Identify which cell holds the provided text, then report its [X, Y] central coordinate. 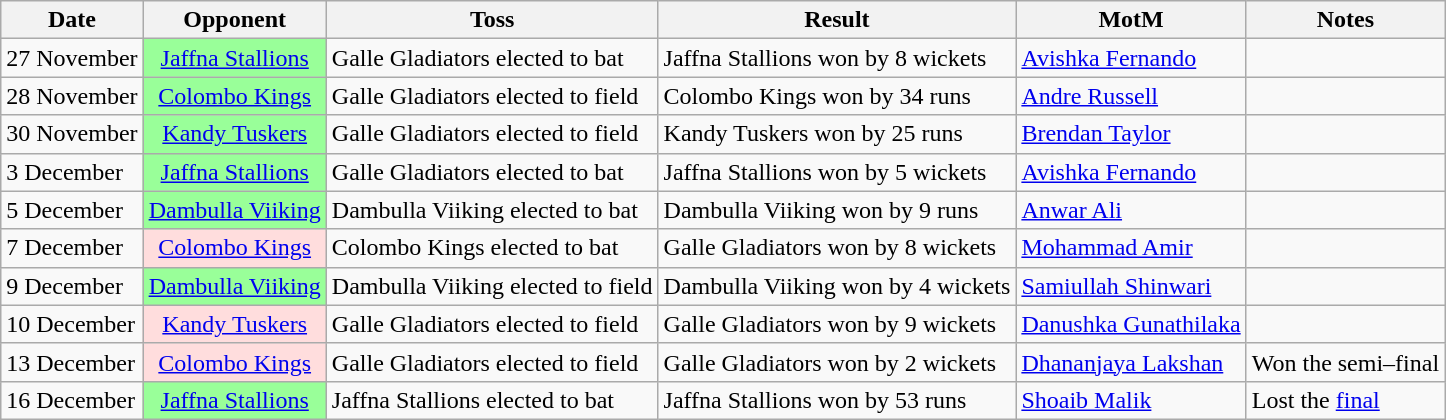
Lost the final [1345, 400]
MotM [1131, 20]
Brendan Taylor [1131, 134]
9 December [72, 286]
16 December [72, 400]
Andre Russell [1131, 96]
Dambulla Viiking won by 4 wickets [837, 286]
5 December [72, 210]
Opponent [234, 20]
28 November [72, 96]
10 December [72, 324]
Galle Gladiators won by 8 wickets [837, 248]
Samiullah Shinwari [1131, 286]
Jaffna Stallions won by 8 wickets [837, 58]
Dambulla Viiking won by 9 runs [837, 210]
30 November [72, 134]
Toss [492, 20]
Kandy Tuskers won by 25 runs [837, 134]
Jaffna Stallions elected to bat [492, 400]
7 December [72, 248]
Galle Gladiators won by 2 wickets [837, 362]
Notes [1345, 20]
Mohammad Amir [1131, 248]
Colombo Kings elected to bat [492, 248]
Anwar Ali [1131, 210]
27 November [72, 58]
Shoaib Malik [1131, 400]
13 December [72, 362]
Colombo Kings won by 34 runs [837, 96]
Date [72, 20]
Dambulla Viiking elected to bat [492, 210]
Dambulla Viiking elected to field [492, 286]
3 December [72, 172]
Jaffna Stallions won by 5 wickets [837, 172]
Danushka Gunathilaka [1131, 324]
Result [837, 20]
Dhananjaya Lakshan [1131, 362]
Won the semi–final [1345, 362]
Galle Gladiators won by 9 wickets [837, 324]
Jaffna Stallions won by 53 runs [837, 400]
